From the cell containing the given text, extract its center point as [x, y] coordinate. 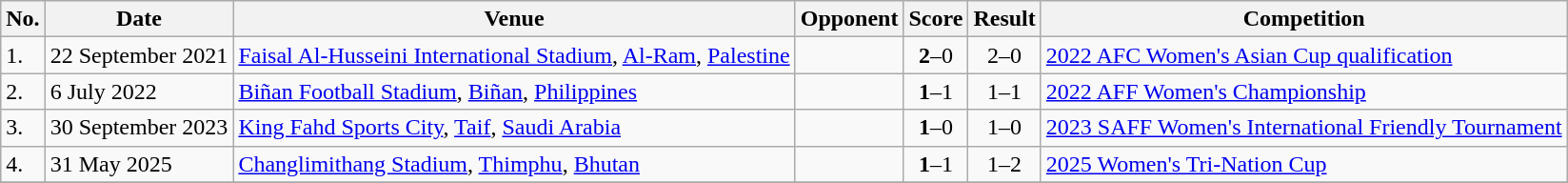
3. [23, 128]
2022 AFF Women's Championship [1304, 91]
Date [139, 19]
1–2 [1004, 164]
4. [23, 164]
6 July 2022 [139, 91]
1. [23, 55]
Competition [1304, 19]
2025 Women's Tri-Nation Cup [1304, 164]
No. [23, 19]
31 May 2025 [139, 164]
Biñan Football Stadium, Biñan, Philippines [514, 91]
2. [23, 91]
22 September 2021 [139, 55]
Score [936, 19]
2022 AFC Women's Asian Cup qualification [1304, 55]
Changlimithang Stadium, Thimphu, Bhutan [514, 164]
Venue [514, 19]
Result [1004, 19]
Opponent [849, 19]
King Fahd Sports City, Taif, Saudi Arabia [514, 128]
Faisal Al-Husseini International Stadium, Al-Ram, Palestine [514, 55]
30 September 2023 [139, 128]
2023 SAFF Women's International Friendly Tournament [1304, 128]
